Detect which cell encompasses the target text, then output its (x, y) center coordinate. 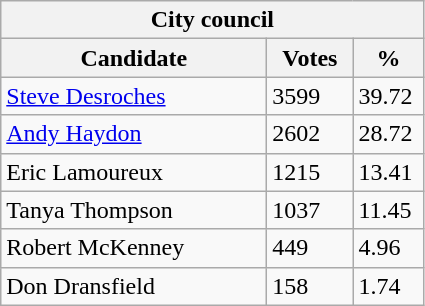
Don Dransfield (134, 286)
158 (310, 286)
% (388, 58)
Votes (310, 58)
2602 (310, 134)
39.72 (388, 96)
Robert McKenney (134, 248)
11.45 (388, 210)
3599 (310, 96)
1215 (310, 172)
Andy Haydon (134, 134)
Tanya Thompson (134, 210)
Candidate (134, 58)
28.72 (388, 134)
449 (310, 248)
Eric Lamoureux (134, 172)
13.41 (388, 172)
4.96 (388, 248)
1.74 (388, 286)
Steve Desroches (134, 96)
1037 (310, 210)
City council (212, 20)
